For the text-containing cell, return its midpoint in (X, Y) coordinate format. 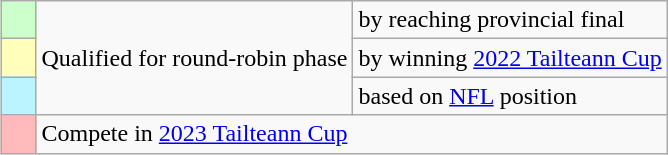
Qualified for round-robin phase (194, 58)
Compete in 2023 Tailteann Cup (352, 134)
by winning 2022 Tailteann Cup (510, 58)
based on NFL position (510, 96)
by reaching provincial final (510, 20)
